Locate the cell with the specified text and output its [X, Y] center coordinate. 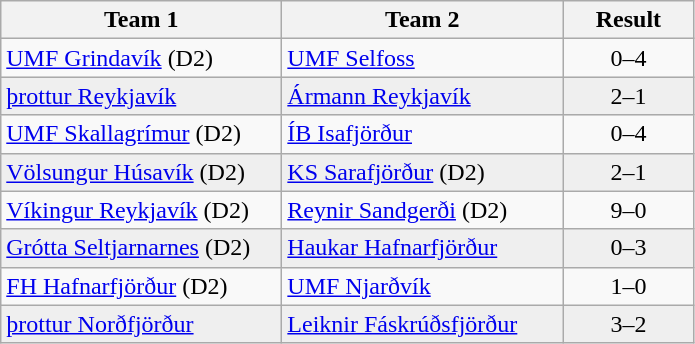
3–2 [628, 324]
UMF Selfoss [422, 58]
UMF Grindavík (D2) [142, 58]
þrottur Reykjavík [142, 96]
Team 1 [142, 20]
ÍB Isafjörður [422, 134]
Víkingur Reykjavík (D2) [142, 210]
1–0 [628, 286]
0–3 [628, 248]
Reynir Sandgerði (D2) [422, 210]
Result [628, 20]
KS Sarafjörður (D2) [422, 172]
Völsungur Húsavík (D2) [142, 172]
Team 2 [422, 20]
FH Hafnarfjörður (D2) [142, 286]
Haukar Hafnarfjörður [422, 248]
UMF Skallagrímur (D2) [142, 134]
Leiknir Fáskrúðsfjörður [422, 324]
Ármann Reykjavík [422, 96]
UMF Njarðvík [422, 286]
þrottur Norðfjörður [142, 324]
Grótta Seltjarnarnes (D2) [142, 248]
9–0 [628, 210]
